Capture the cell that displays the provided text and extract its [X, Y] central coordinate. 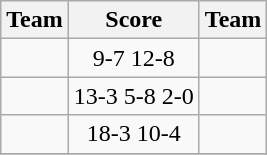
13-3 5-8 2-0 [134, 96]
9-7 12-8 [134, 58]
Score [134, 20]
18-3 10-4 [134, 134]
